Provide the [x, y] coordinate of the cell's center where the given text is located.  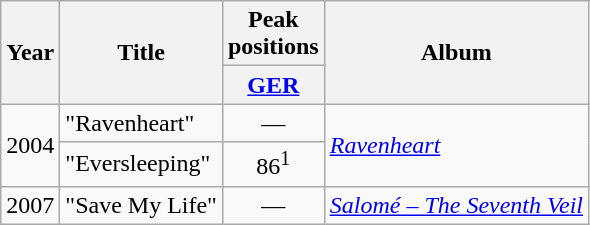
Peak positions [273, 34]
Title [142, 52]
Salomé – The Seventh Veil [456, 205]
2007 [30, 205]
GER [273, 85]
Ravenheart [456, 146]
Year [30, 52]
861 [273, 164]
Album [456, 52]
"Ravenheart" [142, 123]
"Save My Life" [142, 205]
"Eversleeping" [142, 164]
2004 [30, 146]
